Capture the cell that displays the provided text and extract its [X, Y] central coordinate. 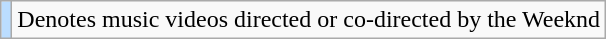
Denotes music videos directed or co-directed by the Weeknd [309, 20]
